For the text-containing cell, return its midpoint in (x, y) coordinate format. 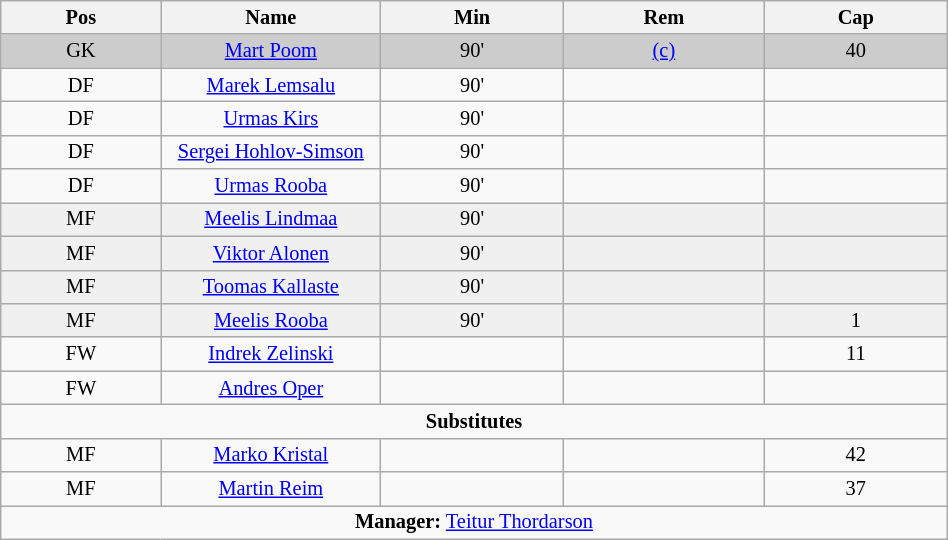
Sergei Hohlov-Simson (271, 152)
(c) (664, 51)
Substitutes (474, 421)
Urmas Rooba (271, 186)
Name (271, 17)
Martin Reim (271, 489)
Viktor Alonen (271, 253)
Meelis Lindmaa (271, 219)
Cap (856, 17)
Indrek Zelinski (271, 354)
Min (472, 17)
42 (856, 455)
Urmas Kirs (271, 118)
Marko Kristal (271, 455)
Andres Oper (271, 388)
37 (856, 489)
Marek Lemsalu (271, 85)
Pos (81, 17)
GK (81, 51)
Mart Poom (271, 51)
11 (856, 354)
Meelis Rooba (271, 320)
Toomas Kallaste (271, 287)
Manager: Teitur Thordarson (474, 522)
Rem (664, 17)
1 (856, 320)
40 (856, 51)
